Extract the (x, y) coordinate from the center of the cell holding the provided text.  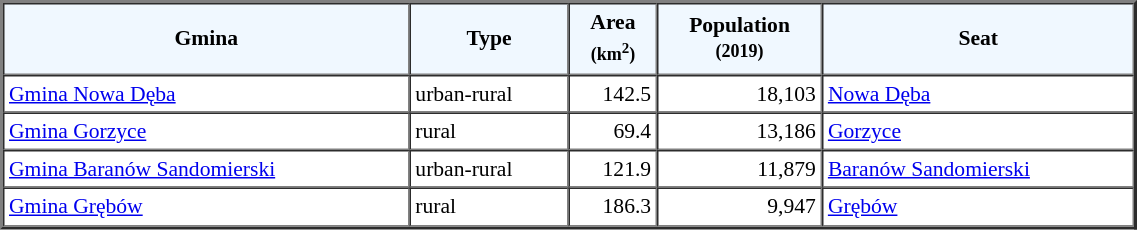
69.4 (613, 131)
Gorzyce (978, 131)
Nowa Dęba (978, 93)
Area(km2) (613, 38)
Gmina Nowa Dęba (206, 93)
121.9 (613, 169)
Gmina Grębów (206, 207)
Gmina Gorzyce (206, 131)
142.5 (613, 93)
Gmina (206, 38)
13,186 (740, 131)
Seat (978, 38)
Population(2019) (740, 38)
9,947 (740, 207)
Gmina Baranów Sandomierski (206, 169)
18,103 (740, 93)
Type (488, 38)
186.3 (613, 207)
Baranów Sandomierski (978, 169)
Grębów (978, 207)
11,879 (740, 169)
